For the text-containing cell, return its midpoint in (X, Y) coordinate format. 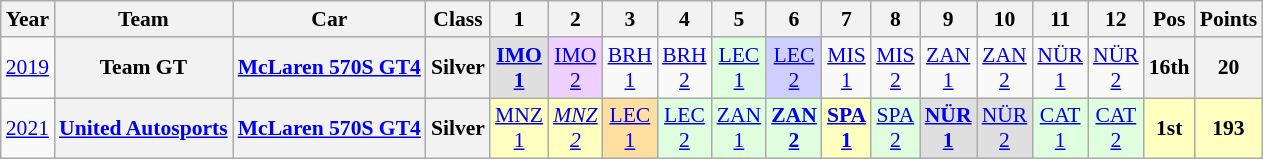
Year (28, 19)
1 (519, 19)
Car (330, 19)
2019 (28, 68)
MIS1 (846, 68)
Points (1229, 19)
11 (1060, 19)
7 (846, 19)
9 (948, 19)
Class (458, 19)
5 (739, 19)
BRH2 (684, 68)
193 (1229, 128)
10 (1005, 19)
12 (1116, 19)
3 (630, 19)
MNZ2 (576, 128)
6 (794, 19)
2 (576, 19)
CAT1 (1060, 128)
SPA1 (846, 128)
MNZ1 (519, 128)
16th (1170, 68)
IMO1 (519, 68)
4 (684, 19)
United Autosports (144, 128)
2021 (28, 128)
SPA2 (896, 128)
Team (144, 19)
CAT2 (1116, 128)
IMO2 (576, 68)
Team GT (144, 68)
20 (1229, 68)
MIS2 (896, 68)
BRH1 (630, 68)
8 (896, 19)
Pos (1170, 19)
1st (1170, 128)
